Capture the cell that displays the provided text and extract its (x, y) central coordinate. 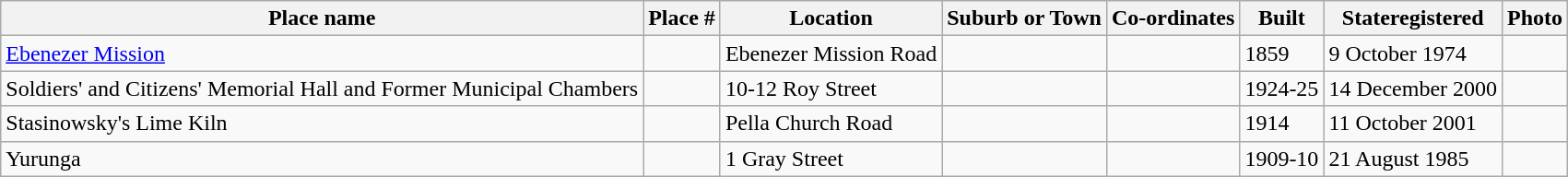
1859 (1281, 53)
10-12 Roy Street (831, 88)
Co-ordinates (1173, 18)
Yurunga (323, 159)
1 Gray Street (831, 159)
14 December 2000 (1413, 88)
Ebenezer Mission Road (831, 53)
Suburb or Town (1025, 18)
1909-10 (1281, 159)
Built (1281, 18)
Stasinowsky's Lime Kiln (323, 124)
Place # (682, 18)
1914 (1281, 124)
Pella Church Road (831, 124)
Stateregistered (1413, 18)
11 October 2001 (1413, 124)
Soldiers' and Citizens' Memorial Hall and Former Municipal Chambers (323, 88)
9 October 1974 (1413, 53)
Place name (323, 18)
Ebenezer Mission (323, 53)
Photo (1536, 18)
1924-25 (1281, 88)
21 August 1985 (1413, 159)
Location (831, 18)
